Search for the cell housing the specified text and yield its (X, Y) center coordinate. 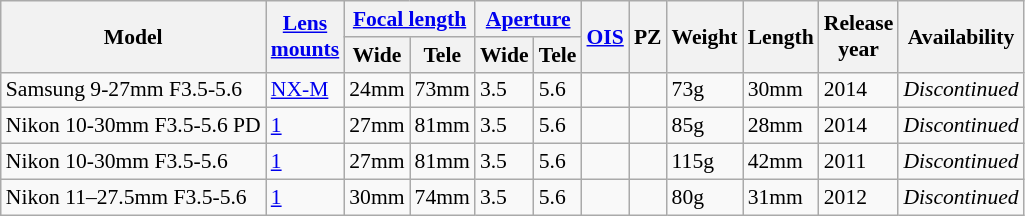
Model (134, 36)
Lensmounts (306, 36)
Samsung 9-27mm F3.5-5.6 (134, 90)
115g (705, 162)
Nikon 10-30mm F3.5-5.6 (134, 162)
Nikon 11–27.5mm F3.5-5.6 (134, 197)
Focal length (410, 19)
OIS (604, 36)
80g (705, 197)
24mm (376, 90)
2011 (859, 162)
Releaseyear (859, 36)
28mm (781, 126)
85g (705, 126)
31mm (781, 197)
74mm (442, 197)
PZ (648, 36)
Nikon 10-30mm F3.5-5.6 PD (134, 126)
Length (781, 36)
NX-M (306, 90)
Availability (960, 36)
42mm (781, 162)
73mm (442, 90)
2012 (859, 197)
Aperture (528, 19)
Weight (705, 36)
73g (705, 90)
